Capture the cell that displays the provided text and extract its [X, Y] central coordinate. 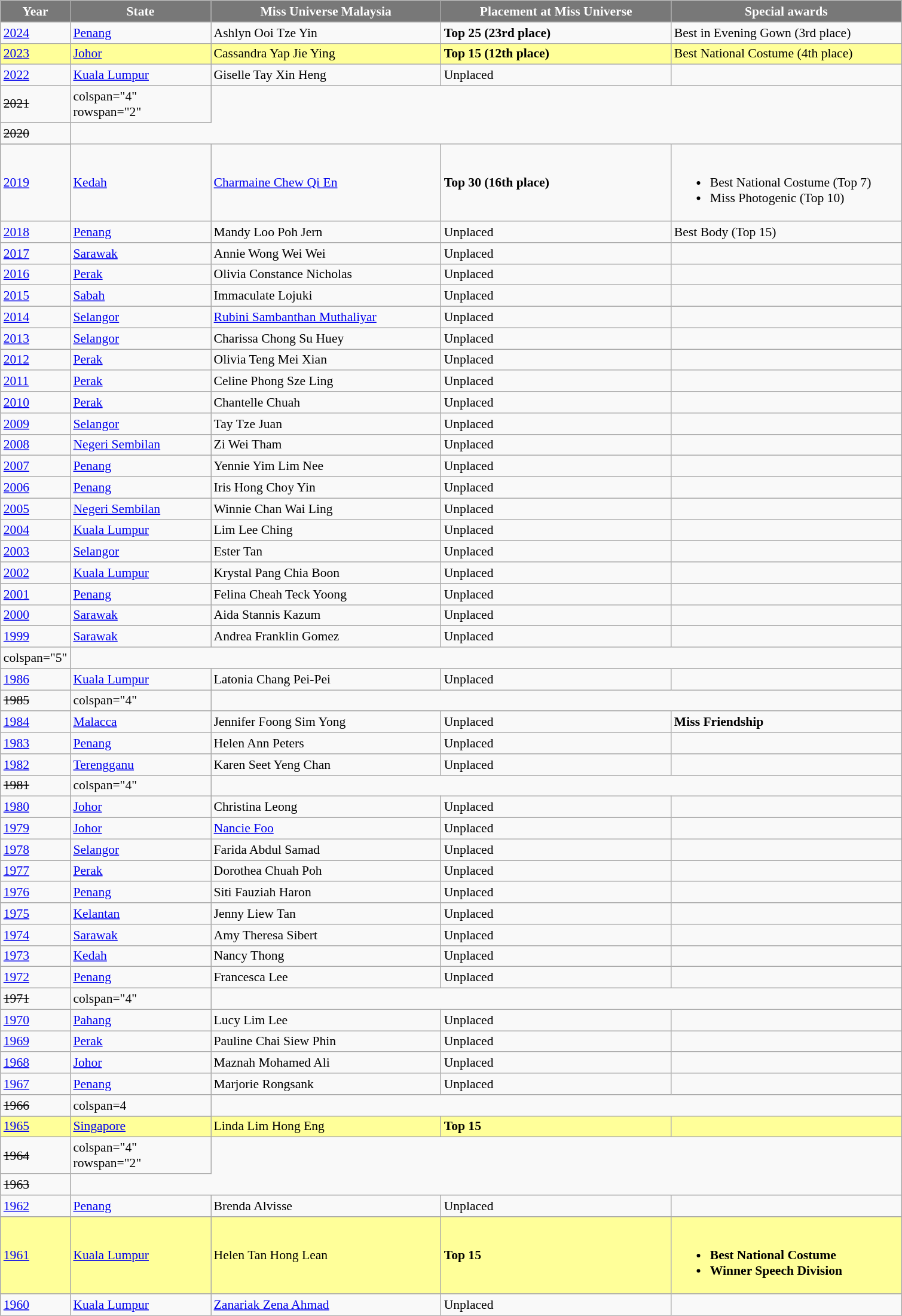
Tay Tze Juan [326, 424]
1981 [36, 786]
1966 [36, 1106]
Giselle Tay Xin Heng [326, 75]
Nancy Thong [326, 956]
Helen Tan Hong Lean [326, 1255]
Siti Fauziah Haron [326, 893]
1973 [36, 956]
1960 [36, 1305]
2019 [36, 182]
Ashlyn Ooi Tze Yin [326, 33]
1986 [36, 679]
Annie Wong Wei Wei [326, 254]
State [140, 11]
Mandy Loo Poh Jern [326, 232]
Aida Stannis Kazum [326, 615]
1977 [36, 871]
Best in Evening Gown (3rd place) [787, 33]
Rubini Sambanthan Muthaliyar [326, 317]
Kelantan [140, 914]
2022 [36, 75]
Yennie Yim Lim Nee [326, 466]
Andrea Franklin Gomez [326, 637]
1962 [36, 1206]
Immaculate Lojuki [326, 296]
1999 [36, 637]
1969 [36, 1042]
1961 [36, 1255]
Jenny Liew Tan [326, 914]
Best National Costume (4th place) [787, 54]
2021 [36, 104]
2005 [36, 509]
2016 [36, 274]
Miss Universe Malaysia [326, 11]
Top 30 (16th place) [556, 182]
1980 [36, 807]
Charmaine Chew Qi En [326, 182]
colspan="5" [36, 658]
Krystal Pang Chia Boon [326, 573]
Best Body (Top 15) [787, 232]
1985 [36, 701]
Top 25 (23rd place) [556, 33]
2006 [36, 488]
Cassandra Yap Jie Ying [326, 54]
Iris Hong Choy Yin [326, 488]
Winnie Chan Wai Ling [326, 509]
Latonia Chang Pei-Pei [326, 679]
1970 [36, 1020]
Best National CostumeWinner Speech Division [787, 1255]
1983 [36, 743]
1982 [36, 765]
2008 [36, 445]
Lucy Lim Lee [326, 1020]
Maznah Mohamed Ali [326, 1063]
2004 [36, 530]
2007 [36, 466]
2001 [36, 594]
Best National Costume (Top 7)Miss Photogenic (Top 10) [787, 182]
1976 [36, 893]
Placement at Miss Universe [556, 11]
1965 [36, 1126]
Celine Phong Sze Ling [326, 381]
colspan=4 [140, 1106]
Malacca [140, 722]
Zi Wei Tham [326, 445]
1974 [36, 935]
2014 [36, 317]
2012 [36, 360]
1964 [36, 1155]
Singapore [140, 1126]
Year [36, 11]
Sabah [140, 296]
2000 [36, 615]
Jennifer Foong Sim Yong [326, 722]
Miss Friendship [787, 722]
1984 [36, 722]
Marjorie Rongsank [326, 1084]
Olivia Teng Mei Xian [326, 360]
Top 15 (12th place) [556, 54]
1967 [36, 1084]
Olivia Constance Nicholas [326, 274]
1972 [36, 978]
Karen Seet Yeng Chan [326, 765]
Special awards [787, 11]
Ester Tan [326, 552]
1971 [36, 999]
2002 [36, 573]
2009 [36, 424]
1968 [36, 1063]
Felina Cheah Teck Yoong [326, 594]
Charissa Chong Su Huey [326, 338]
2013 [36, 338]
2020 [36, 133]
2018 [36, 232]
1978 [36, 850]
Lim Lee Ching [326, 530]
Nancie Foo [326, 829]
2010 [36, 402]
Zanariak Zena Ahmad [326, 1305]
Farida Abdul Samad [326, 850]
Francesca Lee [326, 978]
2017 [36, 254]
Dorothea Chuah Poh [326, 871]
Pahang [140, 1020]
2023 [36, 54]
Linda Lim Hong Eng [326, 1126]
2011 [36, 381]
1963 [36, 1184]
1979 [36, 829]
2003 [36, 552]
Brenda Alvisse [326, 1206]
1975 [36, 914]
Terengganu [140, 765]
Amy Theresa Sibert [326, 935]
2024 [36, 33]
Christina Leong [326, 807]
Helen Ann Peters [326, 743]
Chantelle Chuah [326, 402]
2015 [36, 296]
Pauline Chai Siew Phin [326, 1042]
